Scan for the cell matching the given text and deliver its [X, Y] coordinate at center. 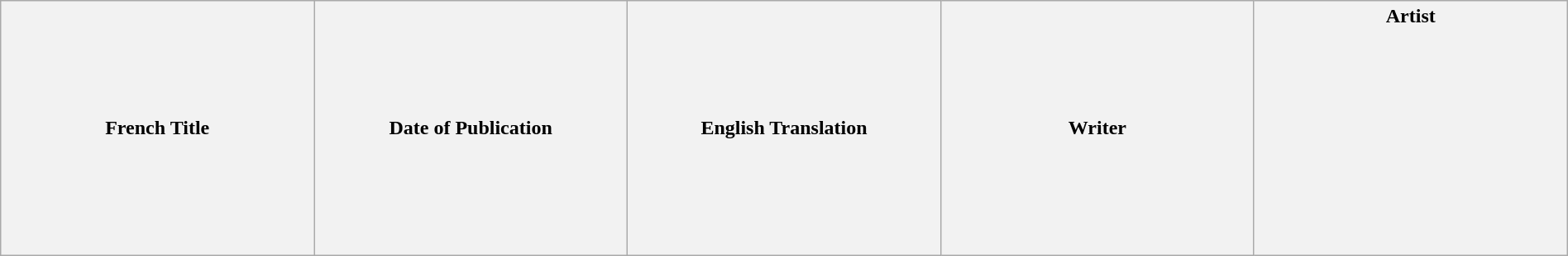
English Translation [784, 128]
Date of Publication [471, 128]
Artist [1411, 128]
French Title [157, 128]
Writer [1097, 128]
